Locate the cell with the specified text and output its [x, y] center coordinate. 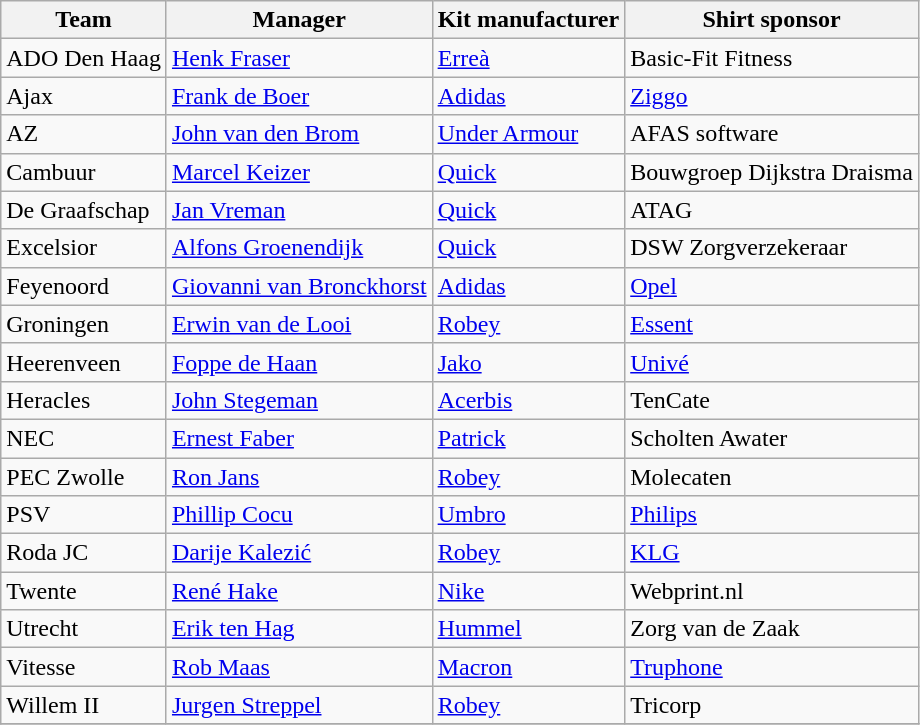
John Stegeman [299, 400]
Erik ten Hag [299, 629]
Ernest Faber [299, 438]
Alfons Groenendijk [299, 248]
Ziggo [772, 96]
Webprint.nl [772, 591]
Feyenoord [84, 286]
René Hake [299, 591]
NEC [84, 438]
Scholten Awater [772, 438]
Molecaten [772, 477]
PSV [84, 515]
DSW Zorgverzekeraar [772, 248]
Basic-Fit Fitness [772, 58]
Jan Vreman [299, 210]
Erwin van de Looi [299, 324]
Roda JC [84, 553]
AZ [84, 134]
Ron Jans [299, 477]
Macron [528, 667]
Giovanni van Bronckhorst [299, 286]
Under Armour [528, 134]
Heerenveen [84, 362]
Univé [772, 362]
Hummel [528, 629]
Manager [299, 20]
Excelsior [84, 248]
Jurgen Streppel [299, 705]
Cambuur [84, 172]
Willem II [84, 705]
Opel [772, 286]
Vitesse [84, 667]
Henk Fraser [299, 58]
ATAG [772, 210]
Phillip Cocu [299, 515]
KLG [772, 553]
Acerbis [528, 400]
Kit manufacturer [528, 20]
Frank de Boer [299, 96]
Zorg van de Zaak [772, 629]
Team [84, 20]
De Graafschap [84, 210]
Patrick [528, 438]
Foppe de Haan [299, 362]
ADO Den Haag [84, 58]
Truphone [772, 667]
Heracles [84, 400]
Groningen [84, 324]
Marcel Keizer [299, 172]
Rob Maas [299, 667]
Essent [772, 324]
Shirt sponsor [772, 20]
Darije Kalezić [299, 553]
TenCate [772, 400]
Ajax [84, 96]
Philips [772, 515]
PEC Zwolle [84, 477]
Erreà [528, 58]
John van den Brom [299, 134]
Nike [528, 591]
Twente [84, 591]
Bouwgroep Dijkstra Draisma [772, 172]
Tricorp [772, 705]
Umbro [528, 515]
Jako [528, 362]
Utrecht [84, 629]
AFAS software [772, 134]
